Return (x, y) of the center of cell containing provided text 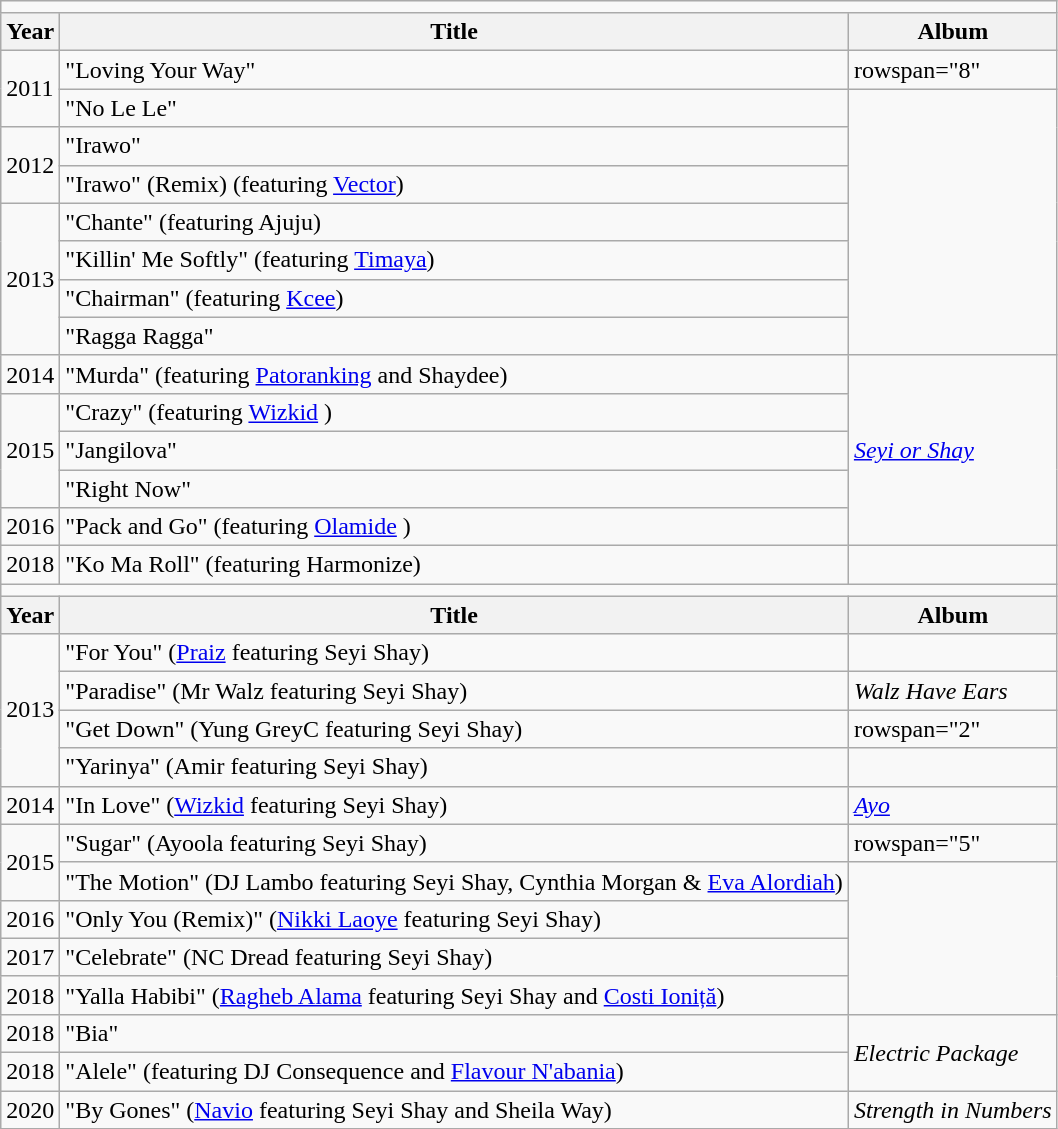
rowspan="5" (952, 843)
"The Motion" (DJ Lambo featuring Seyi Shay, Cynthia Morgan & Eva Alordiah) (454, 881)
"By Gones" (Navio featuring Seyi Shay and Sheila Way) (454, 1110)
"Crazy" (featuring Wizkid ) (454, 412)
rowspan="2" (952, 729)
"Yalla Habibi" (Ragheb Alama featuring Seyi Shay and Costi Ioniță) (454, 995)
"Right Now" (454, 489)
"Chairman" (featuring Kcee) (454, 298)
Strength in Numbers (952, 1110)
"Yarinya" (Amir featuring Seyi Shay) (454, 767)
"Celebrate" (NC Dread featuring Seyi Shay) (454, 957)
"Only You (Remix)" (Nikki Laoye featuring Seyi Shay) (454, 919)
"Irawo" (454, 146)
"No Le Le" (454, 108)
2012 (30, 165)
2011 (30, 89)
Walz Have Ears (952, 691)
"Irawo" (Remix) (featuring Vector) (454, 184)
"Bia" (454, 1033)
"Ko Ma Roll" (featuring Harmonize) (454, 565)
Electric Package (952, 1052)
"Ragga Ragga" (454, 336)
2020 (30, 1110)
"For You" (Praiz featuring Seyi Shay) (454, 653)
"Paradise" (Mr Walz featuring Seyi Shay) (454, 691)
2017 (30, 957)
"Murda" (featuring Patoranking and Shaydee) (454, 374)
Seyi or Shay (952, 450)
Ayo (952, 805)
"Jangilova" (454, 450)
"Sugar" (Ayoola featuring Seyi Shay) (454, 843)
"Pack and Go" (featuring Olamide ) (454, 527)
"Alele" (featuring DJ Consequence and Flavour N'abania) (454, 1072)
rowspan="8" (952, 70)
"Loving Your Way" (454, 70)
"Killin' Me Softly" (featuring Timaya) (454, 260)
"Chante" (featuring Ajuju) (454, 222)
"In Love" (Wizkid featuring Seyi Shay) (454, 805)
"Get Down" (Yung GreyC featuring Seyi Shay) (454, 729)
